Return the [X, Y] coordinate for the center point of the cell that contains the specified text.  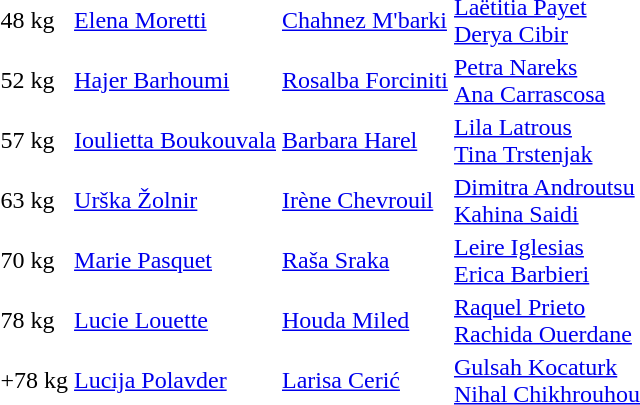
Houda Miled [366, 320]
Ioulietta Boukouvala [176, 140]
Irène Chevrouil [366, 200]
Marie Pasquet [176, 260]
Urška Žolnir [176, 200]
Barbara Harel [366, 140]
Raša Sraka [366, 260]
Lucie Louette [176, 320]
Rosalba Forciniti [366, 80]
Hajer Barhoumi [176, 80]
